Detect which cell encompasses the target text, then output its [x, y] center coordinate. 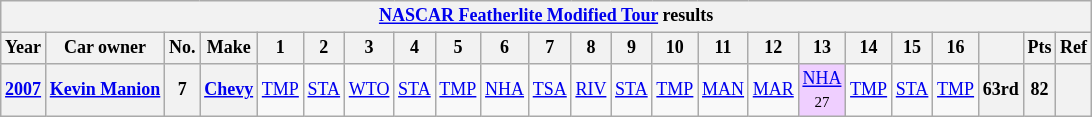
Pts [1040, 48]
82 [1040, 90]
12 [773, 48]
10 [675, 48]
NHA [505, 90]
WTO [368, 90]
Kevin Manion [104, 90]
63rd [1000, 90]
Ref [1074, 48]
2007 [24, 90]
5 [458, 48]
14 [869, 48]
Chevy [229, 90]
Car owner [104, 48]
4 [414, 48]
NHA27 [822, 90]
9 [632, 48]
2 [324, 48]
16 [956, 48]
11 [724, 48]
Make [229, 48]
13 [822, 48]
1 [280, 48]
NASCAR Featherlite Modified Tour results [546, 16]
3 [368, 48]
TSA [550, 90]
RIV [591, 90]
No. [182, 48]
MAN [724, 90]
6 [505, 48]
15 [912, 48]
MAR [773, 90]
Year [24, 48]
8 [591, 48]
